Find where the given text appears and provide that cell's center as [x, y] coordinate. 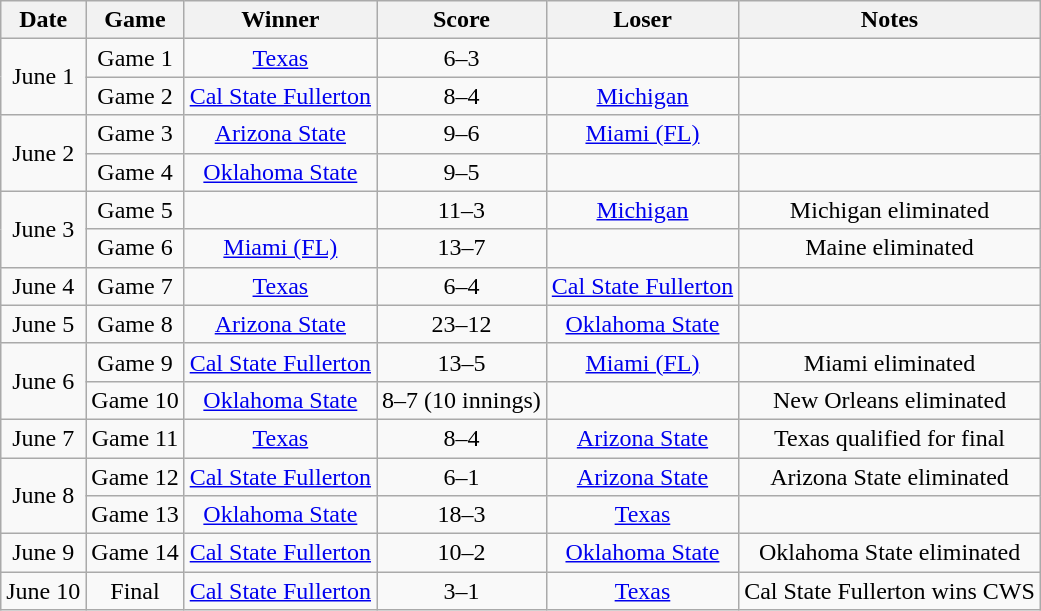
Game 7 [135, 286]
18–3 [462, 515]
Arizona State eliminated [890, 477]
6–1 [462, 477]
Game [135, 20]
June 6 [44, 381]
Date [44, 20]
8–7 (10 innings) [462, 400]
Game 5 [135, 210]
9–5 [462, 172]
June 8 [44, 496]
Game 6 [135, 248]
June 3 [44, 229]
Game 2 [135, 96]
Game 1 [135, 58]
Oklahoma State eliminated [890, 553]
23–12 [462, 324]
Game 10 [135, 400]
June 1 [44, 77]
Game 11 [135, 438]
Game 9 [135, 362]
Notes [890, 20]
Game 13 [135, 515]
Loser [642, 20]
6–4 [462, 286]
New Orleans eliminated [890, 400]
11–3 [462, 210]
June 2 [44, 153]
Game 4 [135, 172]
Score [462, 20]
June 4 [44, 286]
June 9 [44, 553]
13–5 [462, 362]
10–2 [462, 553]
Game 12 [135, 477]
Game 8 [135, 324]
Texas qualified for final [890, 438]
13–7 [462, 248]
9–6 [462, 134]
3–1 [462, 591]
Miami eliminated [890, 362]
Game 3 [135, 134]
June 10 [44, 591]
Game 14 [135, 553]
6–3 [462, 58]
Final [135, 591]
June 5 [44, 324]
June 7 [44, 438]
Winner [280, 20]
Maine eliminated [890, 248]
Cal State Fullerton wins CWS [890, 591]
Michigan eliminated [890, 210]
